Return the (x, y) coordinate for the center point of the cell that contains the specified text.  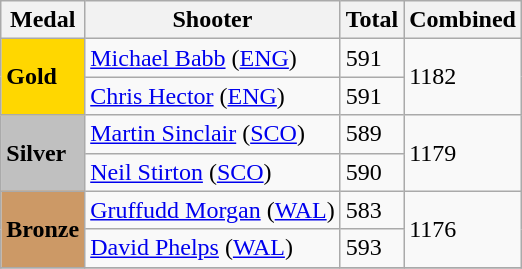
Neil Stirton (SCO) (212, 172)
Gruffudd Morgan (WAL) (212, 210)
1176 (463, 229)
590 (372, 172)
1182 (463, 77)
593 (372, 248)
Michael Babb (ENG) (212, 58)
Gold (43, 77)
Martin Sinclair (SCO) (212, 134)
Silver (43, 153)
589 (372, 134)
Total (372, 20)
Combined (463, 20)
David Phelps (WAL) (212, 248)
Bronze (43, 229)
583 (372, 210)
1179 (463, 153)
Chris Hector (ENG) (212, 96)
Medal (43, 20)
Shooter (212, 20)
